Find where the given text appears and provide that cell's center as (X, Y) coordinate. 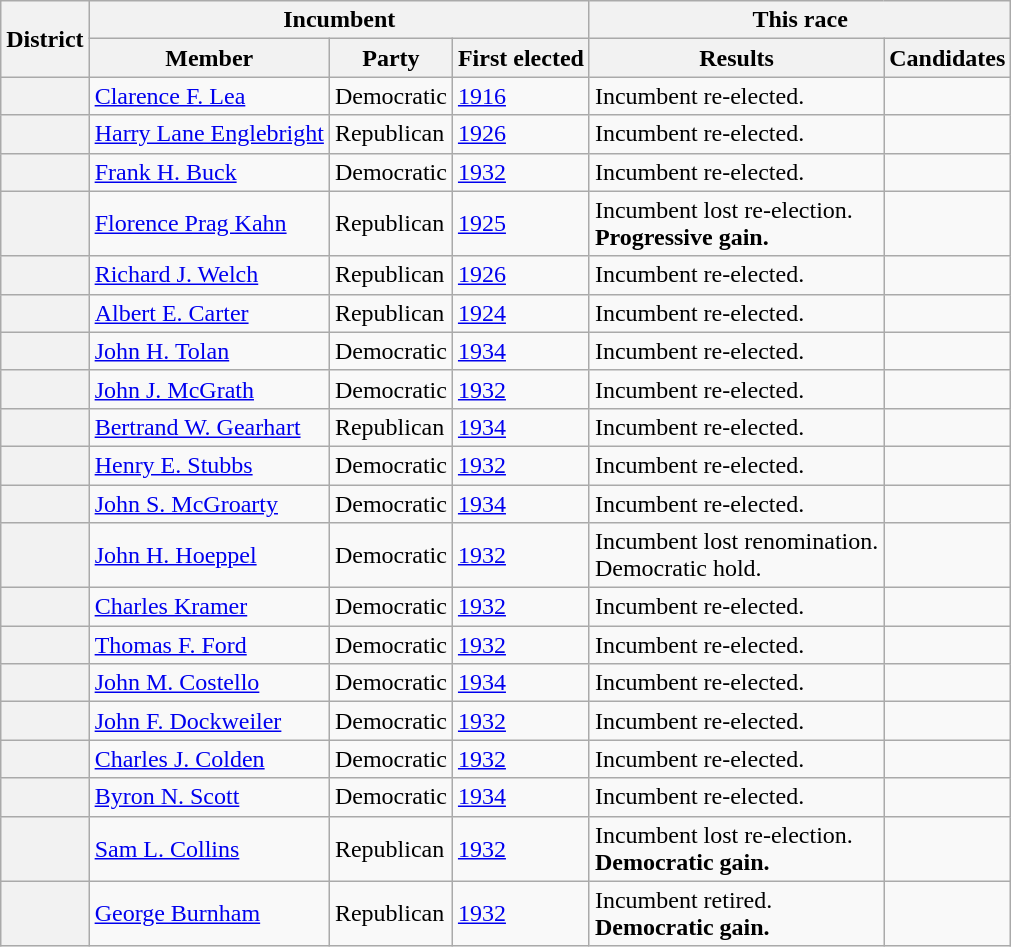
Henry E. Stubbs (209, 465)
John S. McGroarty (209, 503)
Incumbent retired.Democratic gain. (736, 914)
Frank H. Buck (209, 172)
Incumbent lost renomination.Democratic hold. (736, 556)
Incumbent (339, 20)
1916 (520, 96)
Albert E. Carter (209, 313)
This race (800, 20)
George Burnham (209, 914)
Candidates (948, 58)
Bertrand W. Gearhart (209, 427)
John F. Dockweiler (209, 721)
John J. McGrath (209, 389)
Results (736, 58)
Incumbent lost re-election.Progressive gain. (736, 224)
Charles Kramer (209, 607)
John H. Tolan (209, 351)
1924 (520, 313)
Member (209, 58)
Harry Lane Englebright (209, 134)
First elected (520, 58)
Incumbent lost re-election.Democratic gain. (736, 848)
District (45, 39)
Party (390, 58)
Florence Prag Kahn (209, 224)
John M. Costello (209, 683)
1925 (520, 224)
John H. Hoeppel (209, 556)
Thomas F. Ford (209, 645)
Richard J. Welch (209, 275)
Charles J. Colden (209, 759)
Clarence F. Lea (209, 96)
Sam L. Collins (209, 848)
Byron N. Scott (209, 797)
